From the cell containing the given text, extract its center point as (x, y) coordinate. 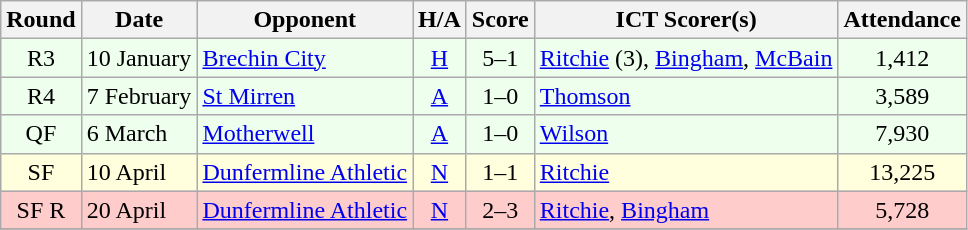
Motherwell (305, 134)
20 April (139, 210)
R3 (41, 58)
ICT Scorer(s) (686, 20)
7 February (139, 96)
St Mirren (305, 96)
Date (139, 20)
Wilson (686, 134)
Attendance (902, 20)
6 March (139, 134)
SF R (41, 210)
5,728 (902, 210)
Opponent (305, 20)
1,412 (902, 58)
5–1 (500, 58)
Thomson (686, 96)
3,589 (902, 96)
QF (41, 134)
SF (41, 172)
H (440, 58)
10 April (139, 172)
10 January (139, 58)
2–3 (500, 210)
1–1 (500, 172)
Round (41, 20)
Ritchie (3), Bingham, McBain (686, 58)
Ritchie (686, 172)
7,930 (902, 134)
Brechin City (305, 58)
Score (500, 20)
13,225 (902, 172)
R4 (41, 96)
Ritchie, Bingham (686, 210)
H/A (440, 20)
